Provide the (x, y) coordinate of the cell's center where the given text is located.  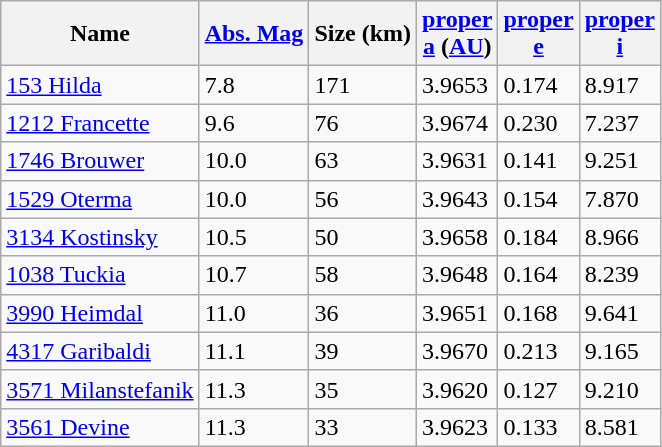
8.966 (620, 237)
1212 Francette (100, 123)
propera (AU) (458, 34)
0.127 (538, 389)
0.141 (538, 161)
8.581 (620, 427)
Size (km) (363, 34)
3990 Heimdal (100, 313)
3571 Milanstefanik (100, 389)
4317 Garibaldi (100, 351)
0.154 (538, 199)
8.239 (620, 275)
0.230 (538, 123)
0.168 (538, 313)
56 (363, 199)
7.870 (620, 199)
10.5 (254, 237)
3.9643 (458, 199)
0.213 (538, 351)
9.165 (620, 351)
35 (363, 389)
3.9623 (458, 427)
171 (363, 85)
3.9648 (458, 275)
1746 Brouwer (100, 161)
8.917 (620, 85)
3.9674 (458, 123)
Abs. Mag (254, 34)
76 (363, 123)
0.164 (538, 275)
3.9670 (458, 351)
1038 Tuckia (100, 275)
153 Hilda (100, 85)
3.9620 (458, 389)
11.1 (254, 351)
11.0 (254, 313)
33 (363, 427)
properi (620, 34)
3134 Kostinsky (100, 237)
50 (363, 237)
63 (363, 161)
3.9651 (458, 313)
9.210 (620, 389)
propere (538, 34)
9.641 (620, 313)
1529 Oterma (100, 199)
0.184 (538, 237)
0.133 (538, 427)
7.237 (620, 123)
39 (363, 351)
9.251 (620, 161)
9.6 (254, 123)
3.9653 (458, 85)
58 (363, 275)
Name (100, 34)
0.174 (538, 85)
36 (363, 313)
3561 Devine (100, 427)
3.9658 (458, 237)
10.7 (254, 275)
3.9631 (458, 161)
7.8 (254, 85)
